Locate the cell with the specified text and output its (x, y) center coordinate. 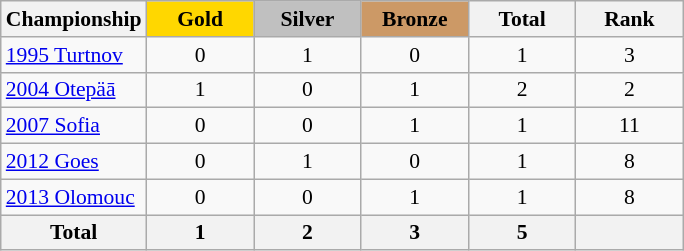
Bronze (414, 19)
Rank (630, 19)
2012 Goes (74, 162)
5 (522, 233)
11 (630, 126)
2013 Olomouc (74, 197)
2007 Sofia (74, 126)
Silver (308, 19)
2004 Otepäā (74, 90)
Championship (74, 19)
1995 Turtnov (74, 55)
Gold (200, 19)
